Search for the cell housing the specified text and yield its (x, y) center coordinate. 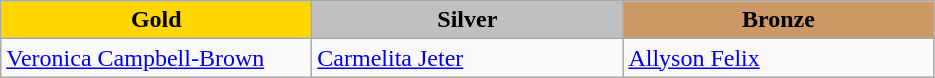
Veronica Campbell-Brown (156, 58)
Carmelita Jeter (468, 58)
Gold (156, 20)
Bronze (778, 20)
Allyson Felix (778, 58)
Silver (468, 20)
